Determine the (x, y) coordinate at the center of the cell enclosing the given text.  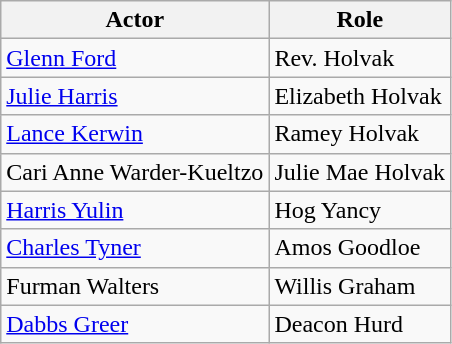
Glenn Ford (135, 58)
Cari Anne Warder-Kueltzo (135, 172)
Julie Mae Holvak (360, 172)
Charles Tyner (135, 248)
Role (360, 20)
Elizabeth Holvak (360, 96)
Furman Walters (135, 286)
Dabbs Greer (135, 324)
Amos Goodloe (360, 248)
Julie Harris (135, 96)
Ramey Holvak (360, 134)
Harris Yulin (135, 210)
Hog Yancy (360, 210)
Actor (135, 20)
Willis Graham (360, 286)
Rev. Holvak (360, 58)
Lance Kerwin (135, 134)
Deacon Hurd (360, 324)
